For the text-containing cell, return its midpoint in (x, y) coordinate format. 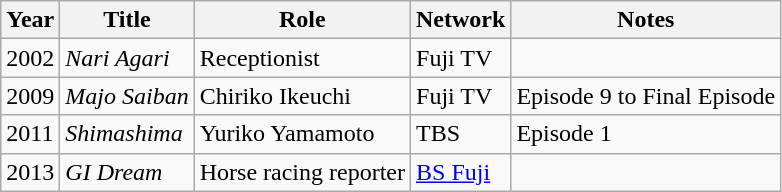
Episode 1 (646, 134)
Notes (646, 20)
BS Fuji (461, 172)
Receptionist (302, 58)
Title (127, 20)
Chiriko Ikeuchi (302, 96)
GI Dream (127, 172)
2009 (30, 96)
Majo Saiban (127, 96)
Year (30, 20)
Nari Agari (127, 58)
Role (302, 20)
2013 (30, 172)
Horse racing reporter (302, 172)
Shimashima (127, 134)
2002 (30, 58)
Yuriko Yamamoto (302, 134)
Episode 9 to Final Episode (646, 96)
Network (461, 20)
TBS (461, 134)
2011 (30, 134)
